Capture the cell that displays the provided text and extract its [X, Y] central coordinate. 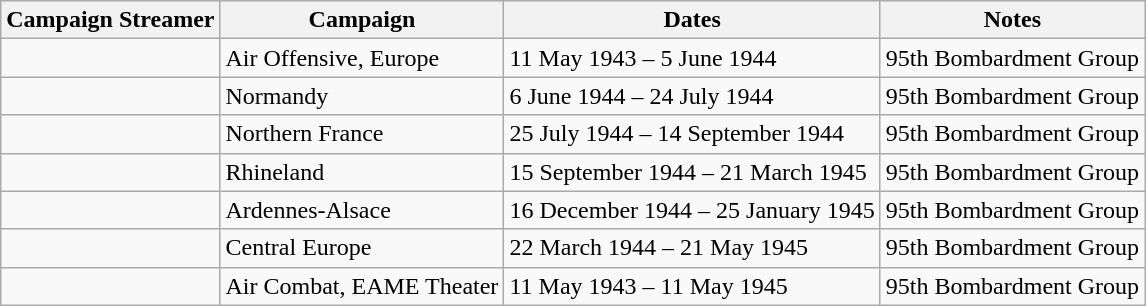
11 May 1943 – 11 May 1945 [692, 286]
Air Offensive, Europe [362, 58]
6 June 1944 – 24 July 1944 [692, 96]
22 March 1944 – 21 May 1945 [692, 248]
Northern France [362, 134]
Notes [1012, 20]
15 September 1944 – 21 March 1945 [692, 172]
Campaign Streamer [110, 20]
Ardennes-Alsace [362, 210]
Air Combat, EAME Theater [362, 286]
16 December 1944 – 25 January 1945 [692, 210]
Normandy [362, 96]
Dates [692, 20]
25 July 1944 – 14 September 1944 [692, 134]
Rhineland [362, 172]
Campaign [362, 20]
11 May 1943 – 5 June 1944 [692, 58]
Central Europe [362, 248]
